Return the [X, Y] coordinate for the center point of the cell that contains the specified text.  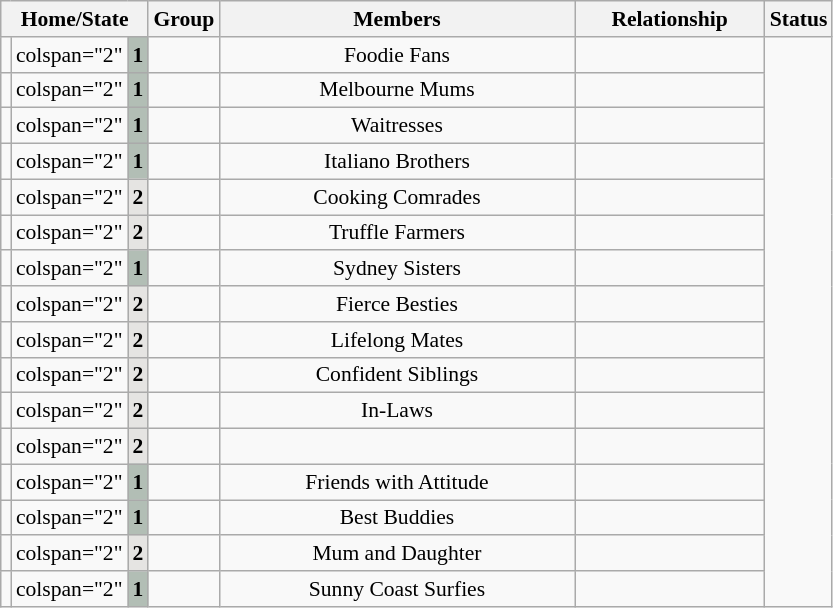
Relationship [670, 19]
Members [396, 19]
Friends with Attitude [396, 482]
Mum and Daughter [396, 554]
Lifelong Mates [396, 340]
Sydney Sisters [396, 269]
Best Buddies [396, 518]
In-Laws [396, 411]
Group [184, 19]
Home/State [75, 19]
Confident Siblings [396, 375]
Waitresses [396, 126]
Melbourne Mums [396, 90]
Italiano Brothers [396, 162]
Cooking Comrades [396, 197]
Sunny Coast Surfies [396, 589]
Truffle Farmers [396, 233]
Fierce Besties [396, 304]
Foodie Fans [396, 55]
Status [799, 19]
